Identify which cell holds the provided text, then report its [x, y] central coordinate. 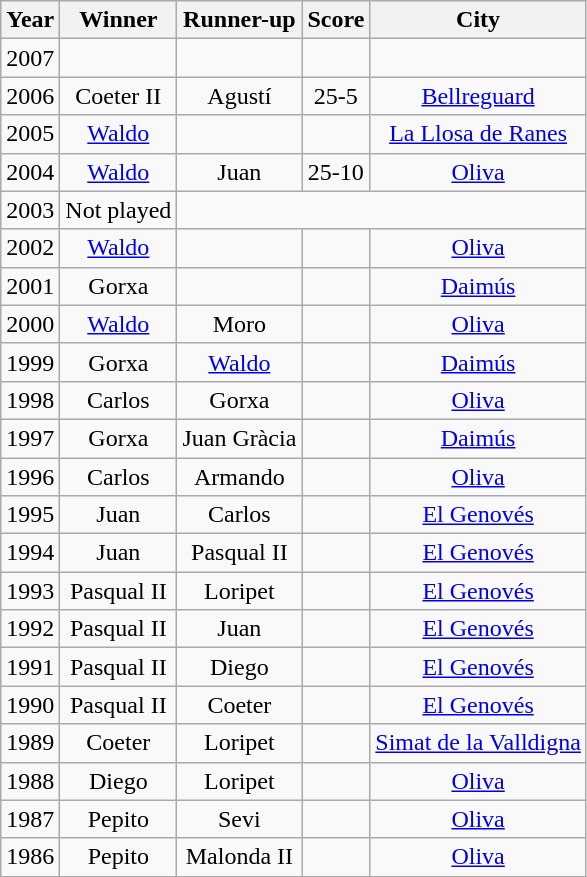
Not played [118, 210]
2004 [30, 172]
1991 [30, 667]
1987 [30, 819]
Malonda II [240, 857]
2000 [30, 324]
Juan Gràcia [240, 438]
City [478, 20]
25-10 [336, 172]
1986 [30, 857]
2003 [30, 210]
2001 [30, 286]
2002 [30, 248]
2006 [30, 96]
Sevi [240, 819]
Moro [240, 324]
Armando [240, 477]
1998 [30, 400]
1992 [30, 629]
La Llosa de Ranes [478, 134]
Winner [118, 20]
1989 [30, 743]
1994 [30, 553]
1997 [30, 438]
1993 [30, 591]
2005 [30, 134]
1988 [30, 781]
1995 [30, 515]
Year [30, 20]
1990 [30, 705]
25-5 [336, 96]
Runner-up [240, 20]
Simat de la Valldigna [478, 743]
2007 [30, 58]
1996 [30, 477]
Agustí [240, 96]
Score [336, 20]
1999 [30, 362]
Bellreguard [478, 96]
Coeter II [118, 96]
